Output the [x, y] coordinate of the center of the cell containing the given text.  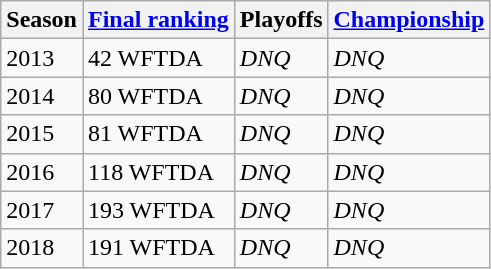
191 WFTDA [158, 248]
81 WFTDA [158, 134]
2014 [42, 96]
2015 [42, 134]
118 WFTDA [158, 172]
Season [42, 20]
Final ranking [158, 20]
2013 [42, 58]
193 WFTDA [158, 210]
Playoffs [281, 20]
42 WFTDA [158, 58]
80 WFTDA [158, 96]
Championship [409, 20]
2018 [42, 248]
2017 [42, 210]
2016 [42, 172]
